Identify which cell holds the provided text, then report its [x, y] central coordinate. 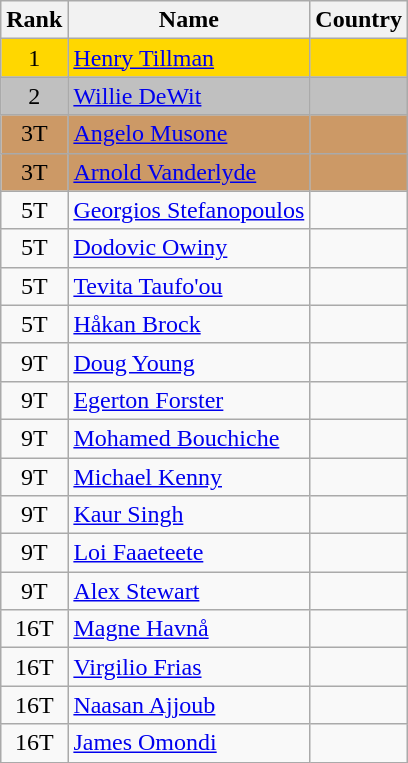
Naasan Ajjoub [189, 705]
2 [34, 96]
Angelo Musone [189, 134]
Henry Tillman [189, 58]
Doug Young [189, 362]
Rank [34, 20]
Michael Kenny [189, 477]
Georgios Stefanopoulos [189, 210]
Egerton Forster [189, 400]
Mohamed Bouchiche [189, 438]
Name [189, 20]
Tevita Taufo'ou [189, 286]
Country [359, 20]
1 [34, 58]
Virgilio Frias [189, 667]
Magne Havnå [189, 629]
Loi Faaeteete [189, 553]
Håkan Brock [189, 324]
Kaur Singh [189, 515]
Alex Stewart [189, 591]
Dodovic Owiny [189, 248]
Willie DeWit [189, 96]
Arnold Vanderlyde [189, 172]
James Omondi [189, 743]
